Return the [X, Y] coordinate for the center point of the cell that contains the specified text.  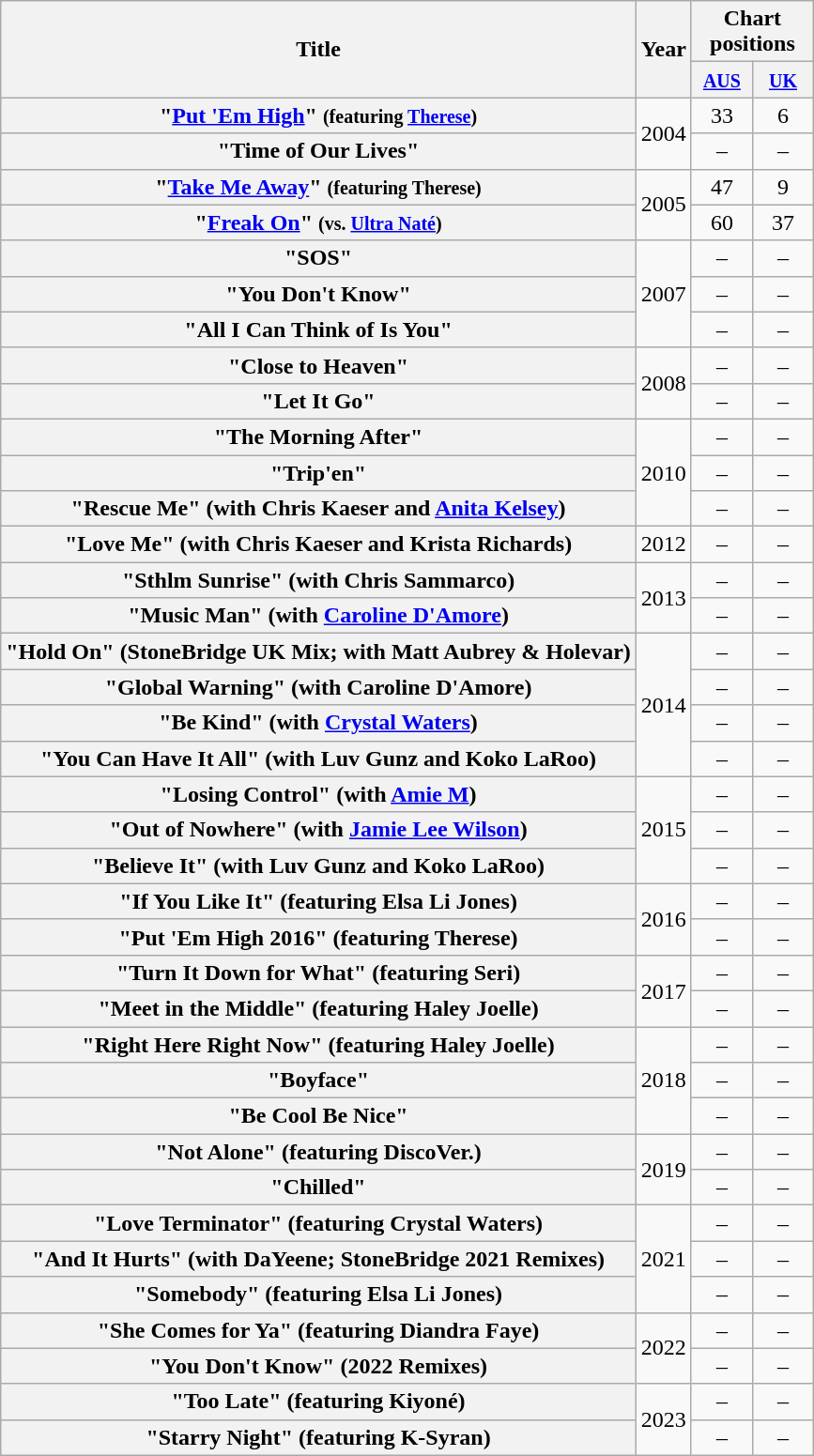
9 [783, 187]
"She Comes for Ya" (featuring Diandra Faye) [319, 1330]
"And It Hurts" (with DaYeene; StoneBridge 2021 Remixes) [319, 1259]
2022 [663, 1348]
"Let It Go" [319, 401]
"Freak On" (vs. Ultra Naté) [319, 222]
2013 [663, 598]
"You Don't Know" (2022 Remixes) [319, 1366]
"The Morning After" [319, 437]
"Too Late" (featuring Kiyoné) [319, 1402]
2016 [663, 919]
"Turn It Down for What" (featuring Seri) [319, 973]
47 [721, 187]
"Trip'en" [319, 472]
"Meet in the Middle" (featuring Haley Joelle) [319, 1008]
37 [783, 222]
"Put 'Em High 2016" (featuring Therese) [319, 937]
"Put 'Em High" (featuring Therese) [319, 115]
"Somebody" (featuring Elsa Li Jones) [319, 1295]
2012 [663, 544]
UK [783, 80]
2021 [663, 1259]
"Love Terminator" (featuring Crystal Waters) [319, 1223]
"Boyface" [319, 1081]
"Believe It" (with Luv Gunz and Koko LaRoo) [319, 866]
"Global Warning" (with Caroline D'Amore) [319, 687]
"Not Alone" (featuring DiscoVer.) [319, 1152]
2015 [663, 830]
2014 [663, 705]
2018 [663, 1081]
"You Can Have It All" (with Luv Gunz and Koko LaRoo) [319, 759]
"Time of Our Lives" [319, 151]
"If You Like It" (featuring Elsa Li Jones) [319, 901]
2010 [663, 472]
6 [783, 115]
2017 [663, 990]
2008 [663, 383]
"Chilled" [319, 1188]
"Starry Night" (featuring K-Syran) [319, 1437]
"Music Man" (with Caroline D'Amore) [319, 616]
2007 [663, 294]
2005 [663, 205]
Chart positions [752, 32]
"Out of Nowhere" (with Jamie Lee Wilson) [319, 830]
"SOS" [319, 258]
2019 [663, 1170]
2023 [663, 1419]
"Sthlm Sunrise" (with Chris Sammarco) [319, 580]
Title [319, 49]
Year [663, 49]
"You Don't Know" [319, 294]
"All I Can Think of Is You" [319, 330]
2004 [663, 133]
"Be Kind" (with Crystal Waters) [319, 723]
33 [721, 115]
60 [721, 222]
AUS [721, 80]
"Take Me Away" (featuring Therese) [319, 187]
"Close to Heaven" [319, 365]
"Hold On" (StoneBridge UK Mix; with Matt Aubrey & Holevar) [319, 651]
"Love Me" (with Chris Kaeser and Krista Richards) [319, 544]
"Be Cool Be Nice" [319, 1116]
"Losing Control" (with Amie M) [319, 794]
"Right Here Right Now" (featuring Haley Joelle) [319, 1045]
"Rescue Me" (with Chris Kaeser and Anita Kelsey) [319, 509]
